Detect which cell encompasses the target text, then output its (X, Y) center coordinate. 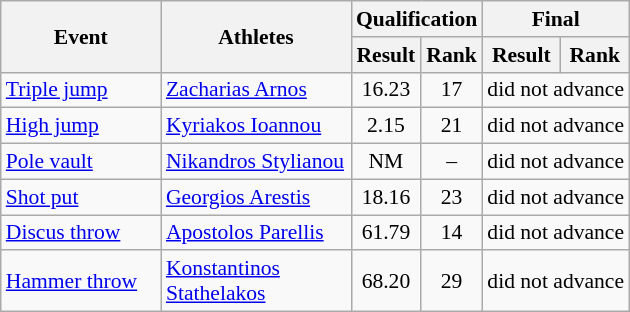
Shot put (81, 197)
68.20 (386, 282)
Final (556, 19)
23 (452, 197)
21 (452, 126)
16.23 (386, 90)
Hammer throw (81, 282)
Nikandros Stylianou (256, 162)
Pole vault (81, 162)
17 (452, 90)
Georgios Arestis (256, 197)
Kyriakos Ioannou (256, 126)
2.15 (386, 126)
NM (386, 162)
High jump (81, 126)
Konstantinos Stathelakos (256, 282)
14 (452, 233)
29 (452, 282)
61.79 (386, 233)
Athletes (256, 36)
Event (81, 36)
Zacharias Arnos (256, 90)
Apostolos Parellis (256, 233)
Triple jump (81, 90)
Discus throw (81, 233)
Qualification (416, 19)
– (452, 162)
18.16 (386, 197)
